Output the [X, Y] coordinate of the center of the cell containing the given text.  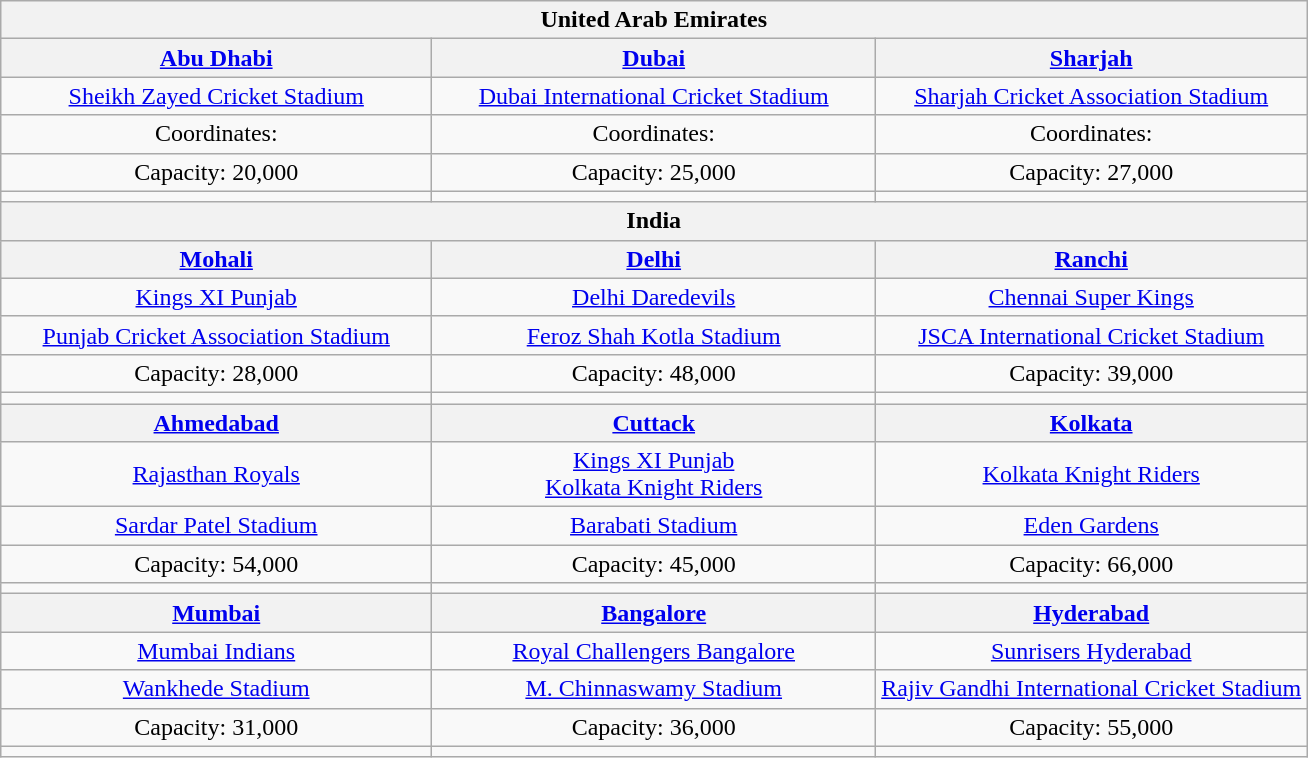
Cuttack [654, 423]
Capacity: 25,000 [654, 172]
Rajiv Gandhi International Cricket Stadium [1092, 689]
Eden Gardens [1092, 526]
Sharjah Cricket Association Stadium [1092, 96]
Capacity: 27,000 [1092, 172]
Capacity: 36,000 [654, 727]
JSCA International Cricket Stadium [1092, 335]
Delhi Daredevils [654, 297]
Dubai [654, 58]
Wankhede Stadium [216, 689]
Royal Challengers Bangalore [654, 651]
Barabati Stadium [654, 526]
Capacity: 45,000 [654, 564]
Capacity: 66,000 [1092, 564]
Capacity: 39,000 [1092, 373]
Punjab Cricket Association Stadium [216, 335]
Capacity: 55,000 [1092, 727]
Hyderabad [1092, 613]
Delhi [654, 259]
Feroz Shah Kotla Stadium [654, 335]
Capacity: 31,000 [216, 727]
M. Chinnaswamy Stadium [654, 689]
Sharjah [1092, 58]
Kolkata Knight Riders [1092, 474]
Capacity: 28,000 [216, 373]
Ahmedabad [216, 423]
Kings XI PunjabKolkata Knight Riders [654, 474]
Sheikh Zayed Cricket Stadium [216, 96]
Abu Dhabi [216, 58]
Mumbai Indians [216, 651]
India [654, 221]
Bangalore [654, 613]
United Arab Emirates [654, 20]
Capacity: 20,000 [216, 172]
Chennai Super Kings [1092, 297]
Sunrisers Hyderabad [1092, 651]
Sardar Patel Stadium [216, 526]
Kolkata [1092, 423]
Ranchi [1092, 259]
Capacity: 48,000 [654, 373]
Mohali [216, 259]
Dubai International Cricket Stadium [654, 96]
Mumbai [216, 613]
Capacity: 54,000 [216, 564]
Kings XI Punjab [216, 297]
Rajasthan Royals [216, 474]
